Return the (x, y) coordinate for the center point of the cell that contains the specified text.  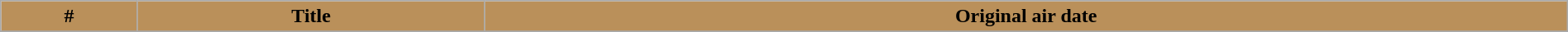
Title (311, 16)
Original air date (1025, 16)
# (69, 16)
